Return the [x, y] coordinate for the center point of the cell that contains the specified text.  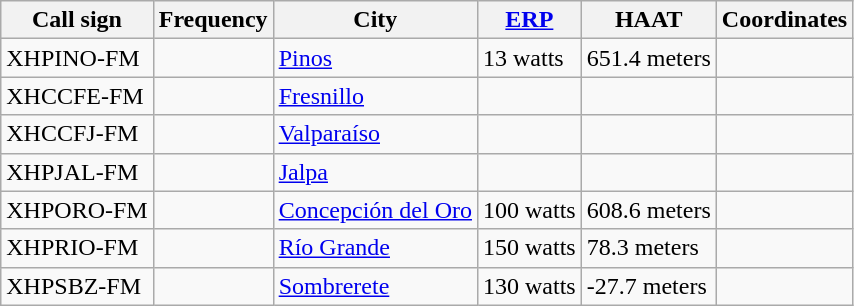
13 watts [529, 58]
-27.7 meters [648, 286]
Coordinates [784, 20]
Call sign [77, 20]
Concepción del Oro [375, 210]
Río Grande [375, 248]
Fresnillo [375, 96]
Jalpa [375, 172]
Frequency [213, 20]
Pinos [375, 58]
XHCCFJ-FM [77, 134]
HAAT [648, 20]
608.6 meters [648, 210]
City [375, 20]
XHCCFE-FM [77, 96]
XHPRIO-FM [77, 248]
651.4 meters [648, 58]
130 watts [529, 286]
100 watts [529, 210]
150 watts [529, 248]
Valparaíso [375, 134]
ERP [529, 20]
XHPORO-FM [77, 210]
XHPSBZ-FM [77, 286]
Sombrerete [375, 286]
XHPINO-FM [77, 58]
XHPJAL-FM [77, 172]
78.3 meters [648, 248]
